Find where the given text appears and provide that cell's center as [x, y] coordinate. 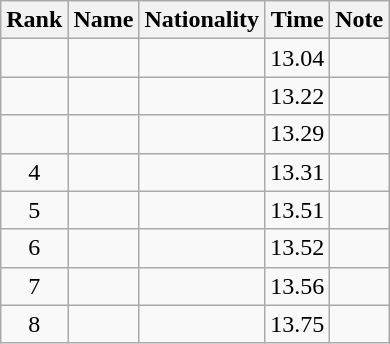
13.75 [298, 324]
Time [298, 20]
Rank [34, 20]
13.51 [298, 210]
13.22 [298, 96]
13.56 [298, 286]
7 [34, 286]
6 [34, 248]
13.04 [298, 58]
Note [360, 20]
Name [104, 20]
13.52 [298, 248]
4 [34, 172]
Nationality [202, 20]
13.31 [298, 172]
5 [34, 210]
8 [34, 324]
13.29 [298, 134]
